Scan for the cell matching the given text and deliver its [x, y] coordinate at center. 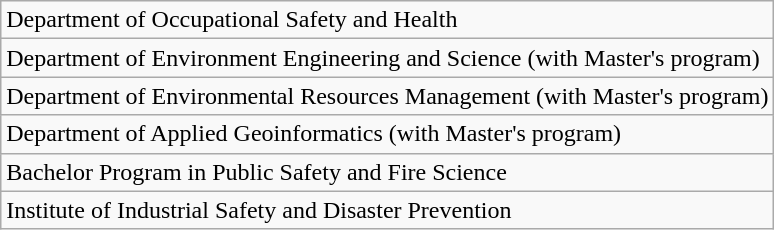
Department of Environmental Resources Management (with Master's program) [388, 96]
Department of Applied Geoinformatics (with Master's program) [388, 134]
Institute of Industrial Safety and Disaster Prevention [388, 210]
Bachelor Program in Public Safety and Fire Science [388, 172]
Department of Environment Engineering and Science (with Master's program) [388, 58]
Department of Occupational Safety and Health [388, 20]
